Find where the given text appears and provide that cell's center as (X, Y) coordinate. 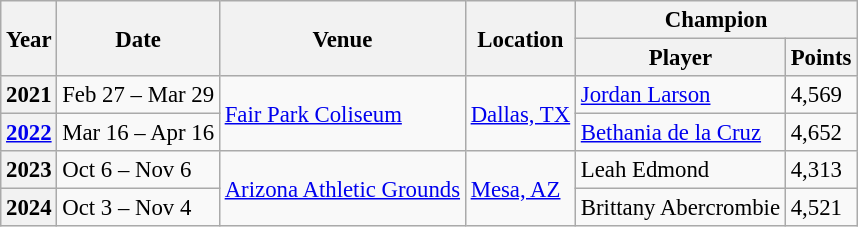
2023 (29, 170)
Dallas, TX (520, 114)
Feb 27 – Mar 29 (138, 95)
Jordan Larson (680, 95)
2024 (29, 208)
Points (820, 58)
Mesa, AZ (520, 188)
Champion (716, 20)
Location (520, 38)
Date (138, 38)
4,521 (820, 208)
2021 (29, 95)
Mar 16 – Apr 16 (138, 133)
Year (29, 38)
Oct 3 – Nov 4 (138, 208)
4,652 (820, 133)
Oct 6 – Nov 6 (138, 170)
4,569 (820, 95)
Fair Park Coliseum (342, 114)
Venue (342, 38)
4,313 (820, 170)
Leah Edmond (680, 170)
Player (680, 58)
Brittany Abercrombie (680, 208)
Arizona Athletic Grounds (342, 188)
2022 (29, 133)
Bethania de la Cruz (680, 133)
